Extract the [x, y] coordinate from the center of the cell holding the provided text.  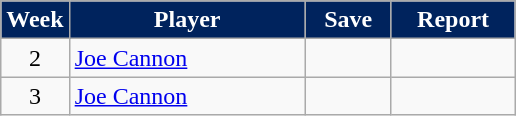
3 [35, 96]
2 [35, 58]
Week [35, 20]
Save [348, 20]
Player [187, 20]
Report [453, 20]
